Return the [x, y] coordinate for the center point of the cell that contains the specified text.  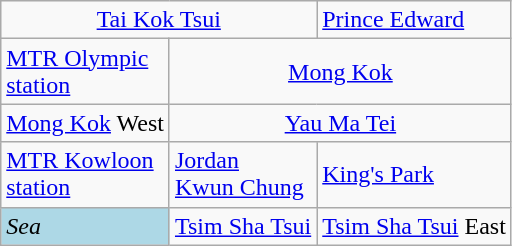
Mong Kok [340, 72]
Mong Kok West [86, 123]
Tsim Sha Tsui [242, 226]
Yau Ma Tei [340, 123]
MTR Kowloonstation [86, 174]
MTR Olympicstation [86, 72]
Tai Kok Tsui [159, 20]
JordanKwun Chung [242, 174]
Prince Edward [414, 20]
Tsim Sha Tsui East [414, 226]
Sea [86, 226]
King's Park [414, 174]
